Pinpoint the cell where the given text exists, returning its (X, Y) midpoint coordinate. 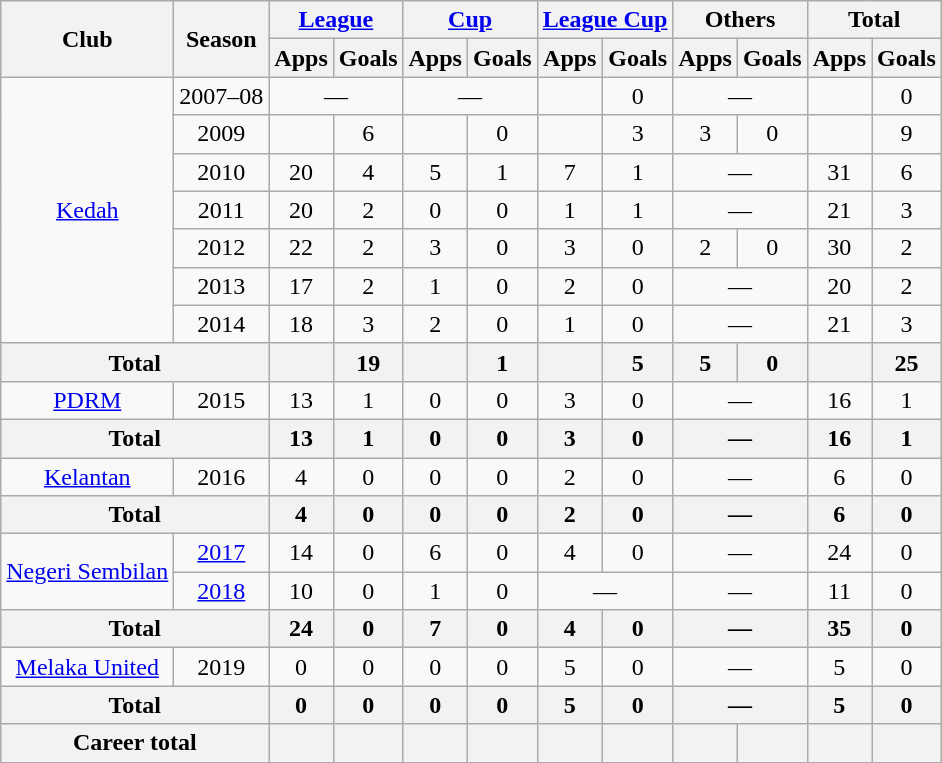
2019 (222, 667)
35 (839, 629)
25 (907, 362)
Melaka United (88, 667)
2011 (222, 210)
Others (740, 20)
PDRM (88, 400)
Kedah (88, 210)
Season (222, 39)
Career total (135, 743)
30 (839, 248)
18 (301, 324)
2016 (222, 477)
2010 (222, 172)
10 (301, 591)
2009 (222, 134)
2014 (222, 324)
League (336, 20)
Cup (470, 20)
11 (839, 591)
Kelantan (88, 477)
2017 (222, 553)
Negeri Sembilan (88, 572)
2013 (222, 286)
22 (301, 248)
2012 (222, 248)
2007–08 (222, 96)
14 (301, 553)
Club (88, 39)
League Cup (605, 20)
2015 (222, 400)
31 (839, 172)
9 (907, 134)
2018 (222, 591)
19 (368, 362)
17 (301, 286)
